Determine the (X, Y) coordinate at the center of the cell enclosing the given text.  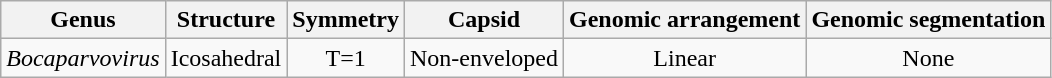
Genus (83, 20)
Non-enveloped (484, 58)
T=1 (346, 58)
Icosahedral (226, 58)
Genomic segmentation (928, 20)
Bocaparvovirus (83, 58)
Symmetry (346, 20)
None (928, 58)
Capsid (484, 20)
Genomic arrangement (685, 20)
Linear (685, 58)
Structure (226, 20)
